Output the [x, y] coordinate of the center of the cell containing the given text.  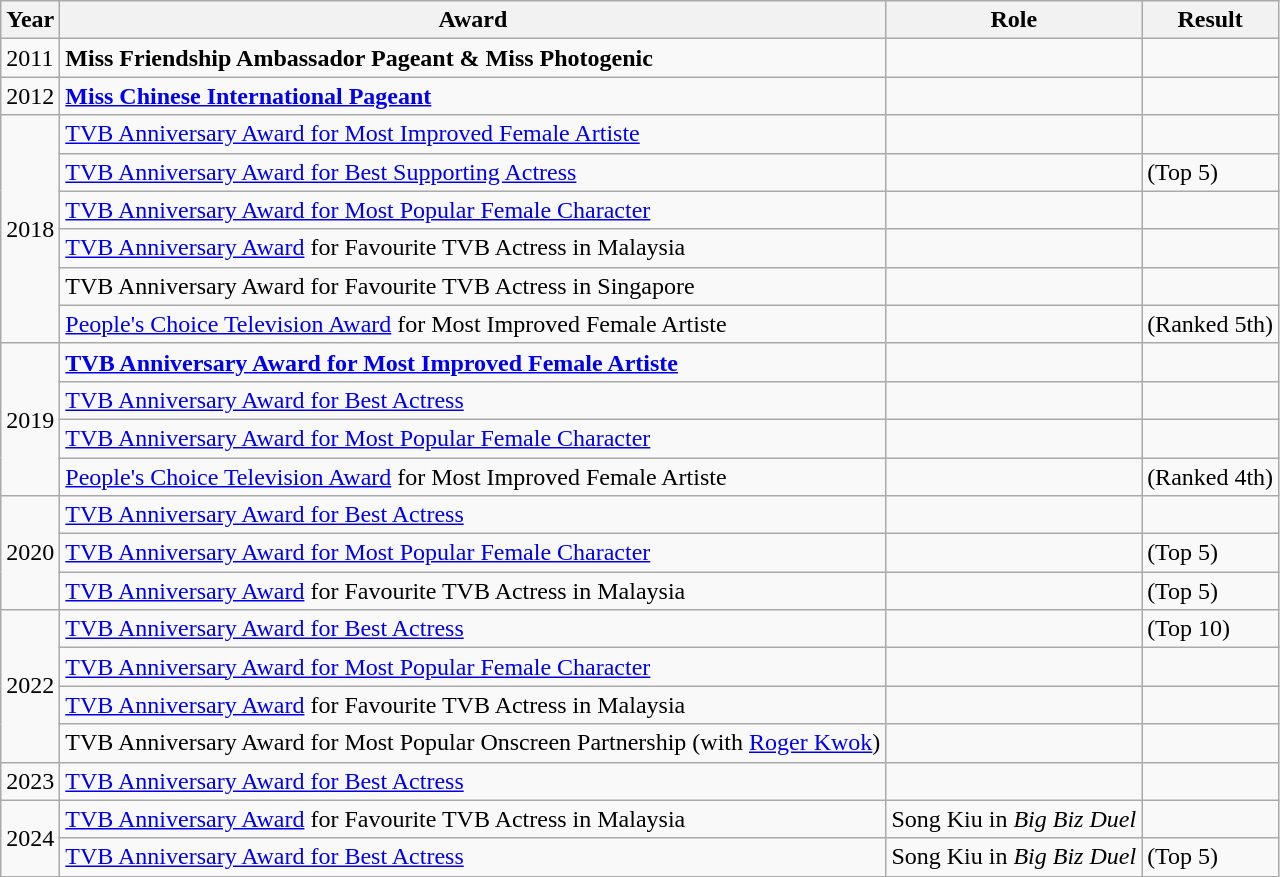
2018 [30, 229]
TVB Anniversary Award for Most Popular Onscreen Partnership (with Roger Kwok) [473, 743]
TVB Anniversary Award for Favourite TVB Actress in Singapore [473, 286]
Year [30, 20]
(Top 10) [1210, 629]
2011 [30, 58]
2019 [30, 419]
(Ranked 4th) [1210, 477]
2020 [30, 553]
Award [473, 20]
Result [1210, 20]
2022 [30, 686]
(Ranked 5th) [1210, 324]
Role [1014, 20]
Miss Chinese International Pageant [473, 96]
Miss Friendship Ambassador Pageant & Miss Photogenic [473, 58]
TVB Anniversary Award for Best Supporting Actress [473, 172]
2012 [30, 96]
2024 [30, 838]
2023 [30, 781]
